Identify which cell holds the provided text, then report its (x, y) central coordinate. 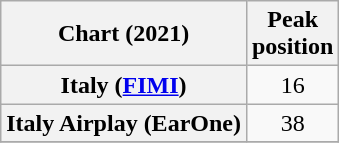
Chart (2021) (124, 34)
Italy (FIMI) (124, 85)
Italy Airplay (EarOne) (124, 123)
38 (292, 123)
16 (292, 85)
Peakposition (292, 34)
